Scan for the cell matching the given text and deliver its (x, y) coordinate at center. 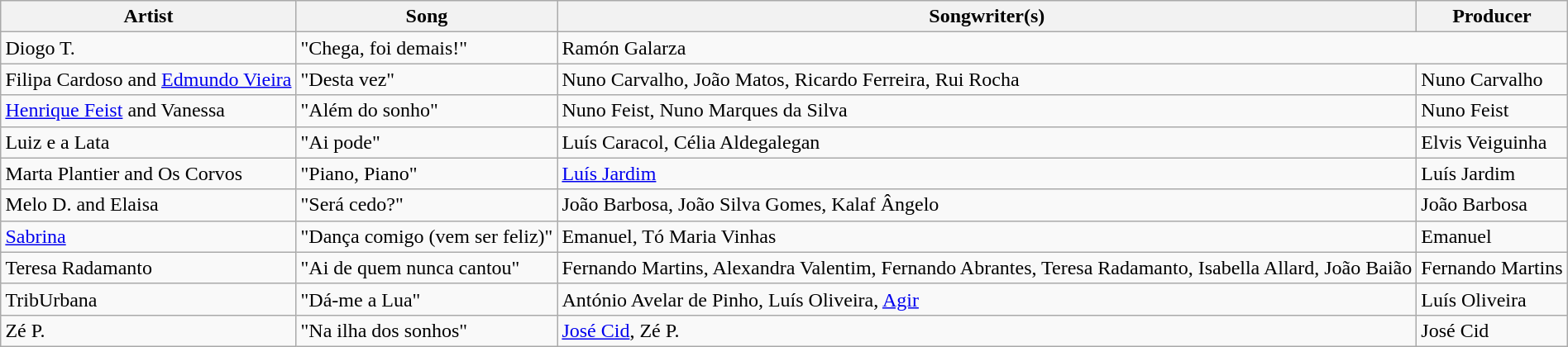
"Chega, foi demais!" (427, 48)
TribUrbana (149, 299)
"Dança comigo (vem ser feliz)" (427, 236)
Nuno Feist (1492, 111)
Luís Caracol, Célia Aldegalegan (987, 142)
Producer (1492, 17)
Fernando Martins, Alexandra Valentim, Fernando Abrantes, Teresa Radamanto, Isabella Allard, João Baião (987, 268)
Henrique Feist and Vanessa (149, 111)
Melo D. and Elaisa (149, 205)
Fernando Martins (1492, 268)
Emanuel (1492, 236)
Sabrina (149, 236)
Zé P. (149, 330)
Ramón Galarza (1062, 48)
"Piano, Piano" (427, 173)
Diogo T. (149, 48)
José Cid (1492, 330)
José Cid, Zé P. (987, 330)
Elvis Veiguinha (1492, 142)
"Será cedo?" (427, 205)
"Ai pode" (427, 142)
João Barbosa, João Silva Gomes, Kalaf Ângelo (987, 205)
Nuno Carvalho (1492, 79)
Teresa Radamanto (149, 268)
"Além do sonho" (427, 111)
Nuno Feist, Nuno Marques da Silva (987, 111)
Marta Plantier and Os Corvos (149, 173)
João Barbosa (1492, 205)
"Na ilha dos sonhos" (427, 330)
"Ai de quem nunca cantou" (427, 268)
"Dá-me a Lua" (427, 299)
Emanuel, Tó Maria Vinhas (987, 236)
Nuno Carvalho, João Matos, Ricardo Ferreira, Rui Rocha (987, 79)
Luís Oliveira (1492, 299)
Filipa Cardoso and Edmundo Vieira (149, 79)
Luiz e a Lata (149, 142)
Artist (149, 17)
António Avelar de Pinho, Luís Oliveira, Agir (987, 299)
Song (427, 17)
Songwriter(s) (987, 17)
"Desta vez" (427, 79)
